Extract the [x, y] coordinate from the center of the cell holding the provided text.  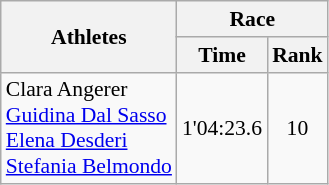
10 [298, 128]
Time [222, 55]
Race [252, 19]
Clara AngererGuidina Dal SassoElena DesderiStefania Belmondo [89, 128]
Athletes [89, 36]
Rank [298, 55]
1'04:23.6 [222, 128]
